Capture the cell that displays the provided text and extract its (x, y) central coordinate. 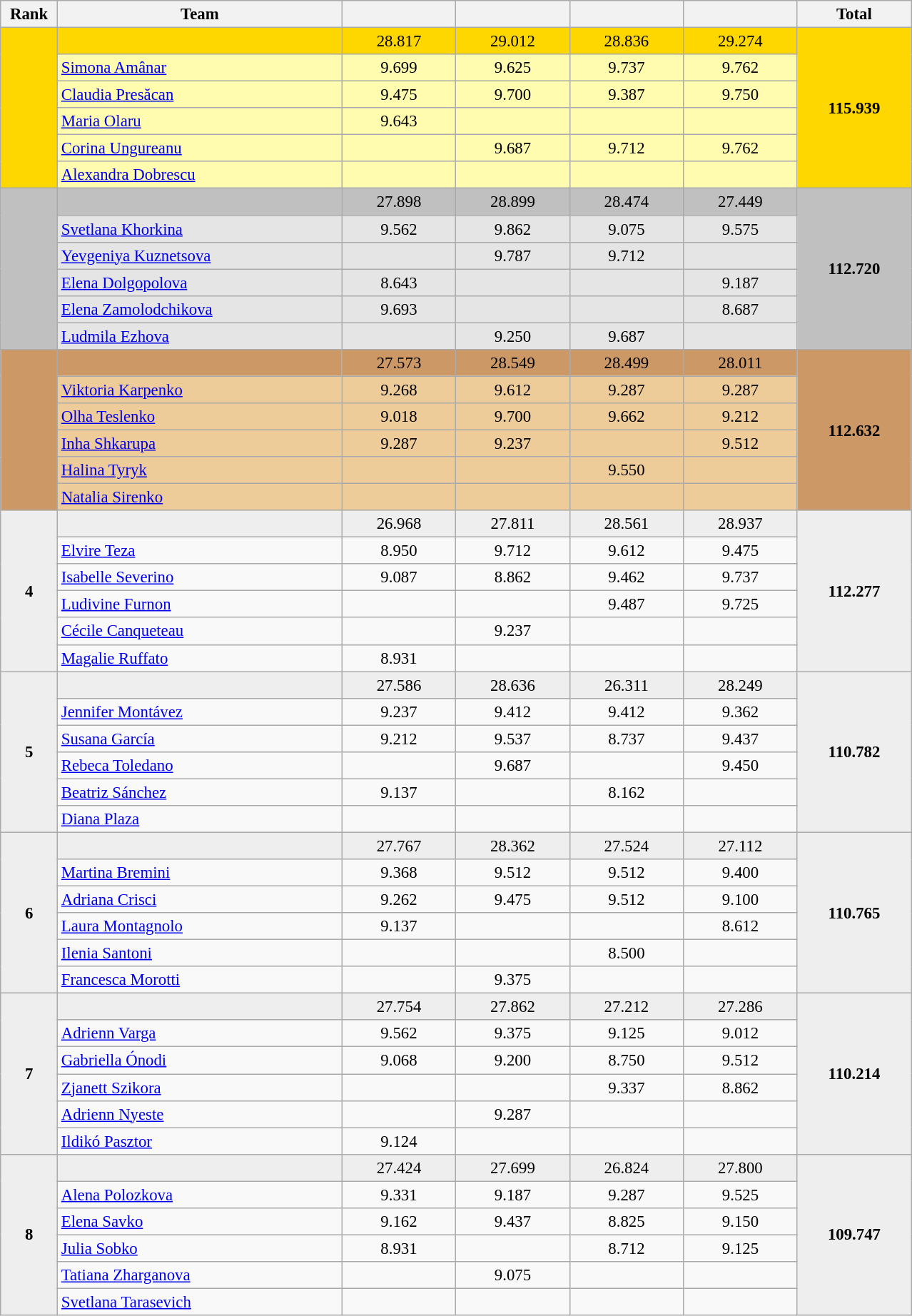
28.899 (512, 202)
9.162 (398, 1222)
27.524 (627, 846)
9.525 (741, 1195)
Magalie Ruffato (200, 658)
Olha Teslenko (200, 417)
28.817 (398, 41)
9.462 (627, 577)
9.450 (741, 766)
Isabelle Severino (200, 577)
27.862 (512, 1007)
9.262 (398, 900)
110.765 (854, 913)
9.575 (741, 229)
8.950 (398, 551)
Viktoria Karpenko (200, 390)
9.068 (398, 1061)
9.200 (512, 1061)
9.331 (398, 1195)
Jennifer Montávez (200, 712)
Susana García (200, 739)
Team (200, 14)
Ludivine Furnon (200, 604)
109.747 (854, 1235)
9.387 (627, 95)
9.250 (512, 336)
8.737 (627, 739)
112.720 (854, 269)
7 (29, 1074)
26.311 (627, 685)
Cécile Canqueteau (200, 632)
27.586 (398, 685)
9.087 (398, 577)
Elena Dolgopolova (200, 283)
Tatiana Zharganova (200, 1275)
9.750 (741, 95)
110.214 (854, 1074)
Natalia Sirenko (200, 497)
9.725 (741, 604)
8.643 (398, 283)
Total (854, 14)
Elena Zamolodchikova (200, 309)
Inha Shkarupa (200, 443)
Laura Montagnolo (200, 926)
27.699 (512, 1168)
28.836 (627, 41)
5 (29, 752)
27.898 (398, 202)
Elvire Teza (200, 551)
Halina Tyryk (200, 470)
Svetlana Tarasevich (200, 1302)
9.150 (741, 1222)
9.487 (627, 604)
Zjanett Szikora (200, 1088)
8.500 (627, 953)
27.112 (741, 846)
9.400 (741, 873)
9.537 (512, 739)
Julia Sobko (200, 1248)
9.662 (627, 417)
27.449 (741, 202)
Ilenia Santoni (200, 953)
27.811 (512, 524)
28.362 (512, 846)
8 (29, 1235)
28.474 (627, 202)
Yevgeniya Kuznetsova (200, 255)
Diana Plaza (200, 819)
Martina Bremini (200, 873)
Rank (29, 14)
Francesca Morotti (200, 980)
28.011 (741, 363)
8.712 (627, 1248)
28.549 (512, 363)
9.337 (627, 1088)
Adrienn Varga (200, 1034)
27.286 (741, 1007)
Adrienn Nyeste (200, 1114)
9.643 (398, 121)
Simona Amânar (200, 68)
Claudia Presăcan (200, 95)
9.268 (398, 390)
28.561 (627, 524)
9.625 (512, 68)
27.573 (398, 363)
8.750 (627, 1061)
28.249 (741, 685)
27.424 (398, 1168)
9.012 (741, 1034)
28.499 (627, 363)
27.754 (398, 1007)
Gabriella Ónodi (200, 1061)
9.550 (627, 470)
28.636 (512, 685)
8.162 (627, 792)
28.937 (741, 524)
Rebeca Toledano (200, 766)
8.825 (627, 1222)
6 (29, 913)
Adriana Crisci (200, 900)
Svetlana Khorkina (200, 229)
Elena Savko (200, 1222)
9.693 (398, 309)
29.274 (741, 41)
4 (29, 591)
27.767 (398, 846)
9.787 (512, 255)
Beatriz Sánchez (200, 792)
26.824 (627, 1168)
9.124 (398, 1141)
9.862 (512, 229)
Alena Polozkova (200, 1195)
Corina Ungureanu (200, 148)
110.782 (854, 752)
112.632 (854, 430)
Alexandra Dobrescu (200, 175)
112.277 (854, 591)
9.018 (398, 417)
26.968 (398, 524)
27.800 (741, 1168)
Ludmila Ezhova (200, 336)
Ildikó Pasztor (200, 1141)
9.368 (398, 873)
8.687 (741, 309)
115.939 (854, 108)
9.100 (741, 900)
8.612 (741, 926)
29.012 (512, 41)
27.212 (627, 1007)
Maria Olaru (200, 121)
9.699 (398, 68)
9.362 (741, 712)
